Capture the cell that displays the provided text and extract its (x, y) central coordinate. 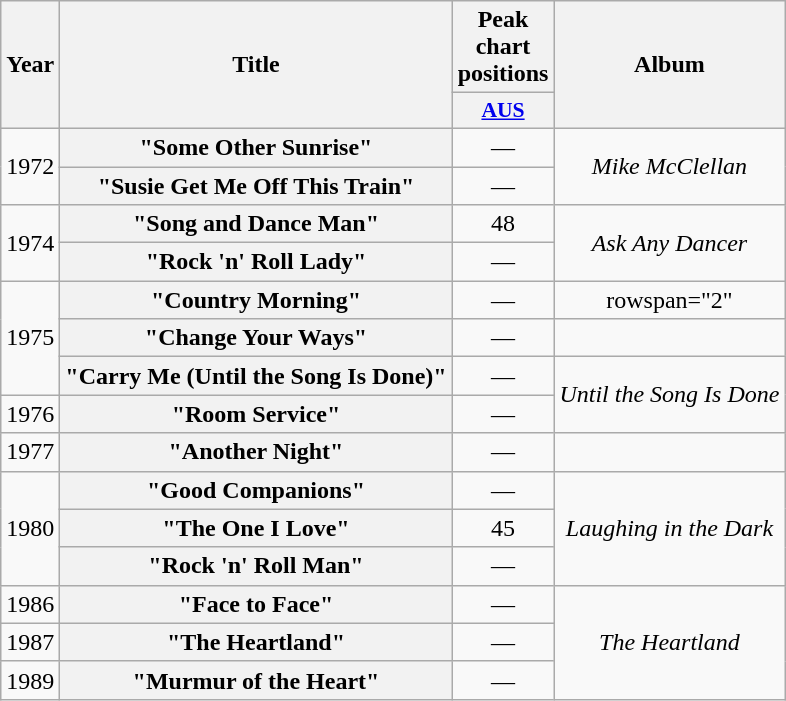
1977 (30, 452)
Mike McClellan (670, 166)
"Carry Me (Until the Song Is Done)" (256, 376)
Year (30, 65)
"Susie Get Me Off This Train" (256, 185)
45 (503, 528)
"Another Night" (256, 452)
48 (503, 224)
1976 (30, 414)
"Change Your Ways" (256, 338)
"Some Other Sunrise" (256, 147)
"Good Companions" (256, 490)
Ask Any Dancer (670, 243)
"Rock 'n' Roll Lady" (256, 262)
"Face to Face" (256, 604)
"The Heartland" (256, 642)
"Murmur of the Heart" (256, 680)
The Heartland (670, 642)
"Rock 'n' Roll Man" (256, 566)
1974 (30, 243)
Album (670, 65)
Laughing in the Dark (670, 528)
rowspan="2" (670, 300)
Until the Song Is Done (670, 395)
AUS (503, 111)
1989 (30, 680)
1980 (30, 528)
1987 (30, 642)
"Country Morning" (256, 300)
Title (256, 65)
"Song and Dance Man" (256, 224)
1986 (30, 604)
"The One I Love" (256, 528)
"Room Service" (256, 414)
1972 (30, 166)
Peak chart positions (503, 47)
1975 (30, 338)
